Scan for the cell matching the given text and deliver its [x, y] coordinate at center. 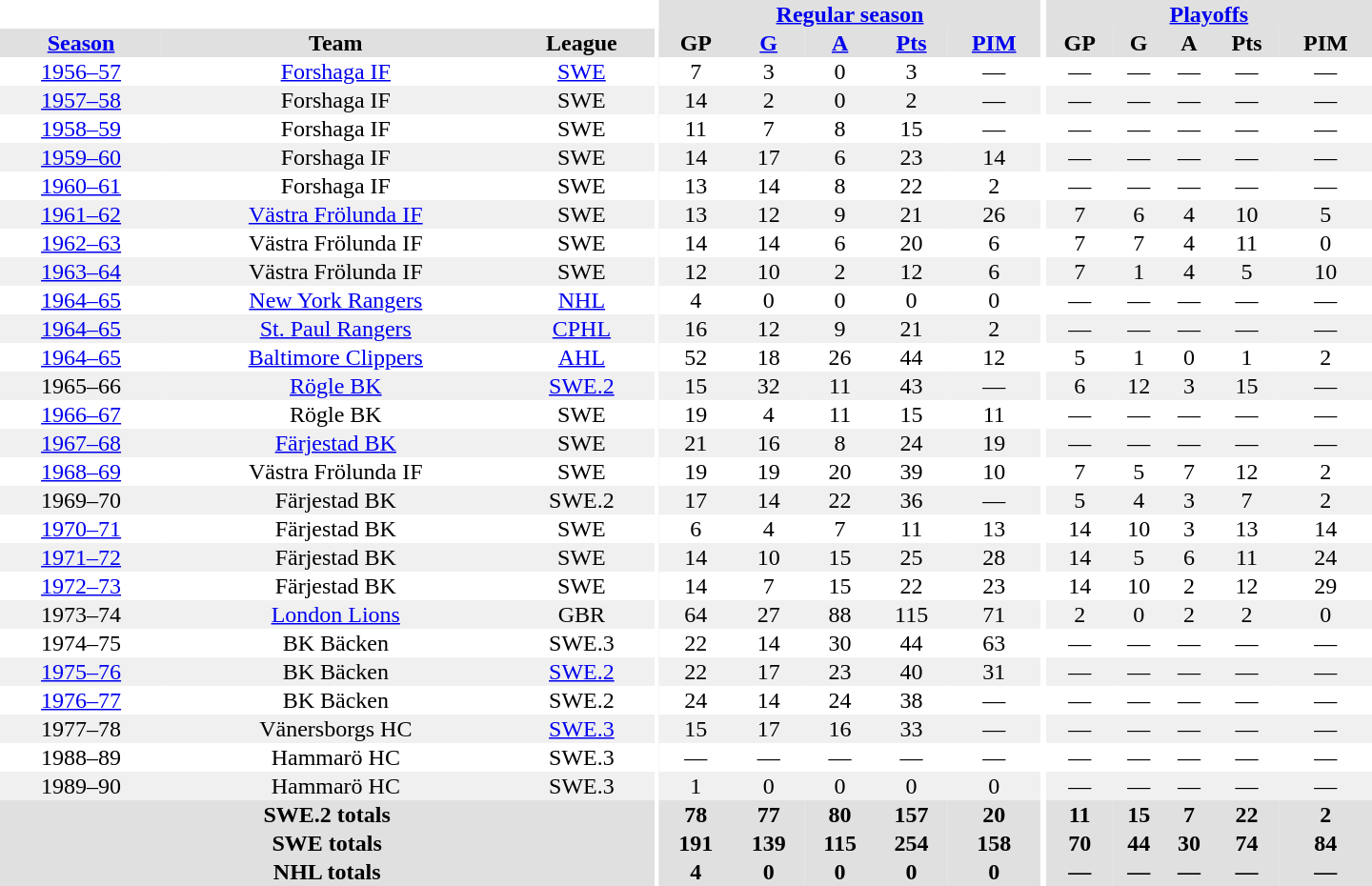
191 [696, 843]
1958–59 [81, 129]
Playoffs [1209, 14]
78 [696, 815]
London Lions [335, 614]
1972–73 [81, 586]
25 [911, 557]
1961–62 [81, 214]
1957–58 [81, 100]
254 [911, 843]
1965–66 [81, 386]
38 [911, 700]
33 [911, 729]
NHL totals [327, 872]
1971–72 [81, 557]
63 [995, 643]
71 [995, 614]
64 [696, 614]
29 [1326, 586]
1973–74 [81, 614]
158 [995, 843]
31 [995, 672]
1962–63 [81, 243]
70 [1080, 843]
80 [840, 815]
1959–60 [81, 157]
39 [911, 472]
NHL [581, 300]
AHL [581, 357]
Team [335, 43]
157 [911, 815]
1974–75 [81, 643]
1989–90 [81, 786]
40 [911, 672]
1975–76 [81, 672]
CPHL [581, 329]
1988–89 [81, 757]
74 [1246, 843]
1963–64 [81, 272]
SWE totals [327, 843]
36 [911, 500]
84 [1326, 843]
New York Rangers [335, 300]
League [581, 43]
Baltimore Clippers [335, 357]
1977–78 [81, 729]
1966–67 [81, 414]
Season [81, 43]
32 [768, 386]
1960–61 [81, 186]
52 [696, 357]
GBR [581, 614]
28 [995, 557]
18 [768, 357]
Regular season [850, 14]
27 [768, 614]
Vänersborgs HC [335, 729]
St. Paul Rangers [335, 329]
88 [840, 614]
SWE.2 totals [327, 815]
43 [911, 386]
1970–71 [81, 529]
77 [768, 815]
1956–57 [81, 71]
1969–70 [81, 500]
1968–69 [81, 472]
139 [768, 843]
1976–77 [81, 700]
1967–68 [81, 443]
